From the cell containing the given text, extract its center point as (X, Y) coordinate. 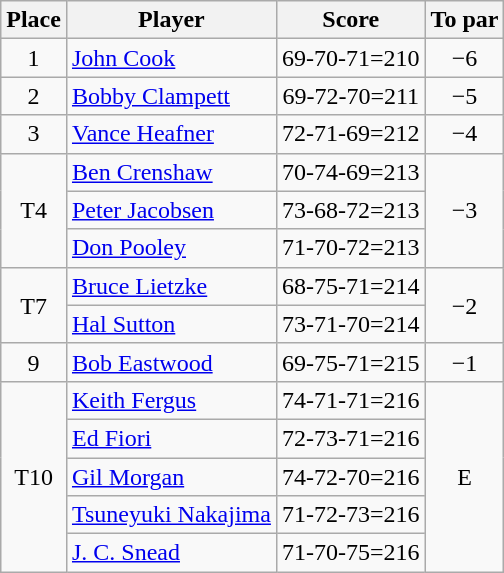
73-68-72=213 (350, 210)
Score (350, 20)
Ed Fiori (171, 438)
Peter Jacobsen (171, 210)
John Cook (171, 58)
2 (34, 96)
−2 (464, 305)
71-72-73=216 (350, 515)
−6 (464, 58)
69-72-70=211 (350, 96)
T10 (34, 476)
T4 (34, 210)
71-70-72=213 (350, 248)
J. C. Snead (171, 553)
Tsuneyuki Nakajima (171, 515)
72-73-71=216 (350, 438)
Bruce Lietzke (171, 286)
9 (34, 362)
69-75-71=215 (350, 362)
−1 (464, 362)
73-71-70=214 (350, 324)
−5 (464, 96)
Place (34, 20)
Player (171, 20)
74-71-71=216 (350, 400)
71-70-75=216 (350, 553)
1 (34, 58)
72-71-69=212 (350, 134)
Bobby Clampett (171, 96)
Ben Crenshaw (171, 172)
Vance Heafner (171, 134)
To par (464, 20)
Bob Eastwood (171, 362)
−4 (464, 134)
70-74-69=213 (350, 172)
Hal Sutton (171, 324)
T7 (34, 305)
3 (34, 134)
68-75-71=214 (350, 286)
E (464, 476)
74-72-70=216 (350, 477)
Keith Fergus (171, 400)
−3 (464, 210)
Don Pooley (171, 248)
Gil Morgan (171, 477)
69-70-71=210 (350, 58)
